From the cell containing the given text, extract its center point as (x, y) coordinate. 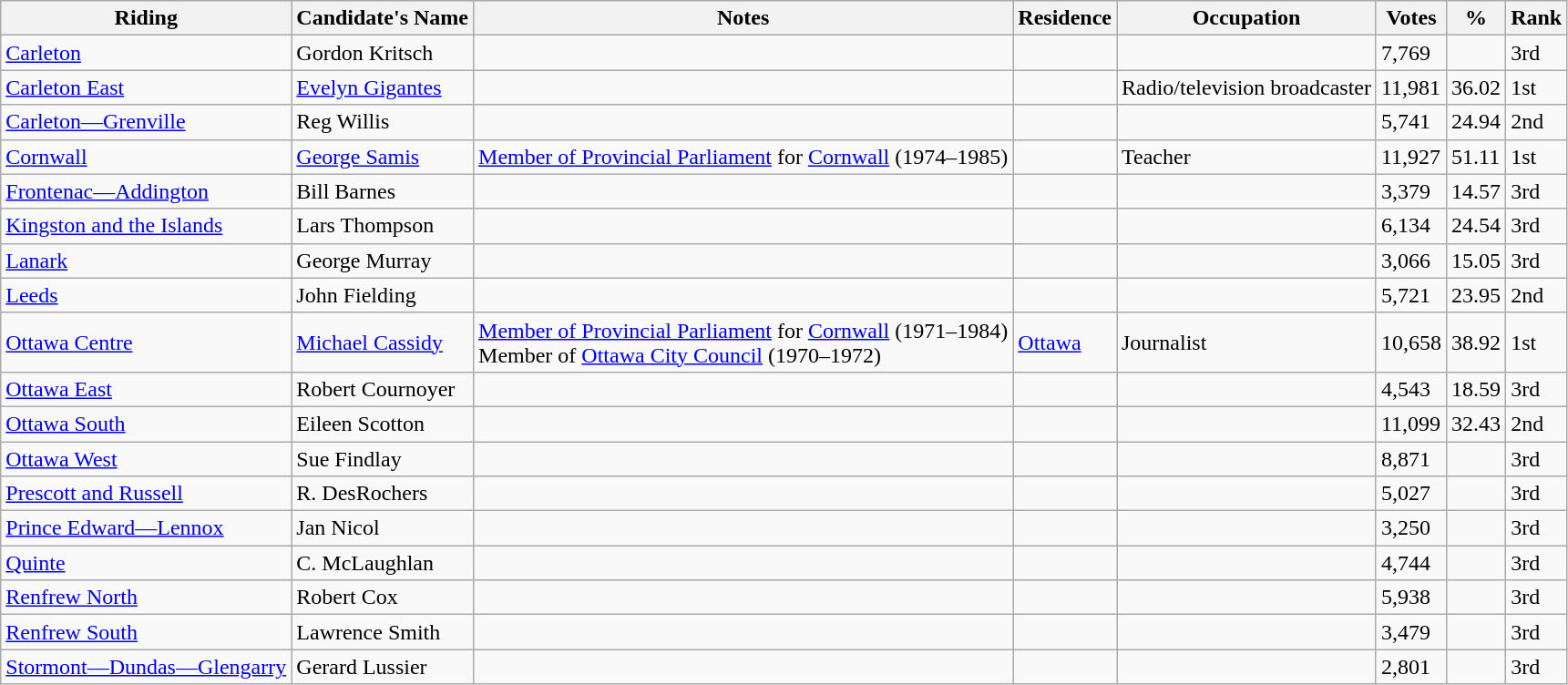
2,801 (1410, 667)
7,769 (1410, 53)
Kingston and the Islands (146, 226)
Carleton (146, 53)
Prince Edward—Lennox (146, 528)
Ottawa (1065, 342)
10,658 (1410, 342)
36.02 (1476, 87)
Evelyn Gigantes (383, 87)
Member of Provincial Parliament for Cornwall (1971–1984) Member of Ottawa City Council (1970–1972) (743, 342)
Jan Nicol (383, 528)
Cornwall (146, 157)
Prescott and Russell (146, 494)
Michael Cassidy (383, 342)
Radio/television broadcaster (1246, 87)
Robert Cox (383, 598)
Bill Barnes (383, 191)
8,871 (1410, 458)
11,981 (1410, 87)
Reg Willis (383, 122)
Teacher (1246, 157)
Lars Thompson (383, 226)
George Murray (383, 261)
23.95 (1476, 295)
Journalist (1246, 342)
Gerard Lussier (383, 667)
Ottawa South (146, 424)
Notes (743, 18)
Rank (1536, 18)
Frontenac—Addington (146, 191)
24.94 (1476, 122)
18.59 (1476, 389)
51.11 (1476, 157)
Leeds (146, 295)
Occupation (1246, 18)
Lanark (146, 261)
R. DesRochers (383, 494)
Sue Findlay (383, 458)
George Samis (383, 157)
38.92 (1476, 342)
Carleton—Grenville (146, 122)
11,099 (1410, 424)
Candidate's Name (383, 18)
Gordon Kritsch (383, 53)
Carleton East (146, 87)
Residence (1065, 18)
5,741 (1410, 122)
Quinte (146, 563)
Renfrew South (146, 632)
6,134 (1410, 226)
Votes (1410, 18)
15.05 (1476, 261)
3,379 (1410, 191)
Robert Cournoyer (383, 389)
C. McLaughlan (383, 563)
Ottawa East (146, 389)
Riding (146, 18)
Eileen Scotton (383, 424)
32.43 (1476, 424)
3,066 (1410, 261)
5,938 (1410, 598)
Lawrence Smith (383, 632)
John Fielding (383, 295)
% (1476, 18)
5,721 (1410, 295)
14.57 (1476, 191)
Renfrew North (146, 598)
4,744 (1410, 563)
24.54 (1476, 226)
Ottawa Centre (146, 342)
Member of Provincial Parliament for Cornwall (1974–1985) (743, 157)
11,927 (1410, 157)
Stormont—Dundas—Glengarry (146, 667)
4,543 (1410, 389)
Ottawa West (146, 458)
3,250 (1410, 528)
3,479 (1410, 632)
5,027 (1410, 494)
